Search for the cell housing the specified text and yield its (x, y) center coordinate. 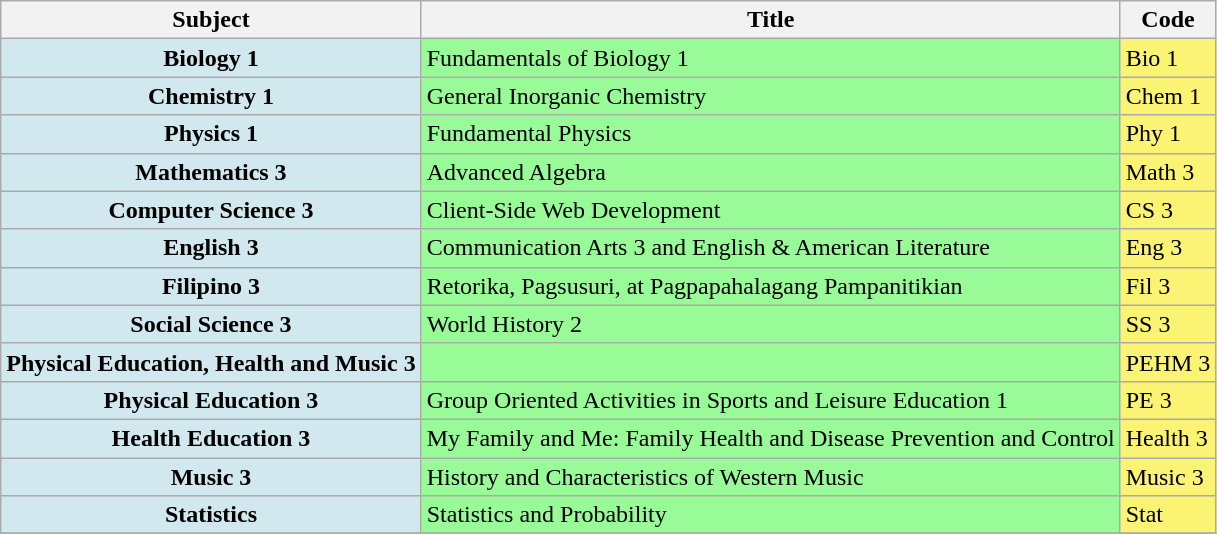
Code (1168, 20)
Filipino 3 (211, 286)
World History 2 (770, 324)
Retorika, Pagsusuri, at Pagpapahalagang Pampanitikian (770, 286)
Group Oriented Activities in Sports and Leisure Education 1 (770, 400)
Social Science 3 (211, 324)
Stat (1168, 515)
Chem 1 (1168, 96)
Physical Education, Health and Music 3 (211, 362)
Statistics (211, 515)
English 3 (211, 248)
Mathematics 3 (211, 172)
Fil 3 (1168, 286)
Fundamental Physics (770, 134)
Health 3 (1168, 438)
General Inorganic Chemistry (770, 96)
Biology 1 (211, 58)
Computer Science 3 (211, 210)
Phy 1 (1168, 134)
Advanced Algebra (770, 172)
Communication Arts 3 and English & American Literature (770, 248)
Client-Side Web Development (770, 210)
Bio 1 (1168, 58)
Title (770, 20)
Fundamentals of Biology 1 (770, 58)
Subject (211, 20)
Physical Education 3 (211, 400)
Health Education 3 (211, 438)
Chemistry 1 (211, 96)
CS 3 (1168, 210)
PE 3 (1168, 400)
Eng 3 (1168, 248)
Physics 1 (211, 134)
My Family and Me: Family Health and Disease Prevention and Control (770, 438)
Math 3 (1168, 172)
PEHM 3 (1168, 362)
Statistics and Probability (770, 515)
SS 3 (1168, 324)
History and Characteristics of Western Music (770, 477)
